Extract the (x, y) coordinate from the center of the cell holding the provided text.  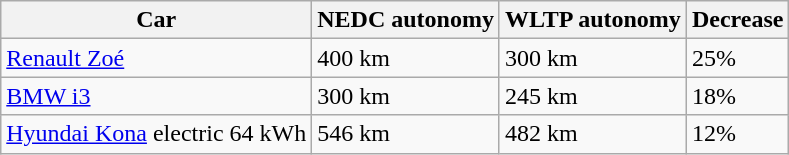
546 km (406, 134)
18% (738, 96)
BMW i3 (156, 96)
400 km (406, 58)
NEDC autonomy (406, 20)
WLTP autonomy (592, 20)
Decrease (738, 20)
Hyundai Kona electric 64 kWh (156, 134)
Renault Zoé (156, 58)
482 km (592, 134)
12% (738, 134)
Car (156, 20)
245 km (592, 96)
25% (738, 58)
